Return the [X, Y] coordinate for the center point of the cell that contains the specified text.  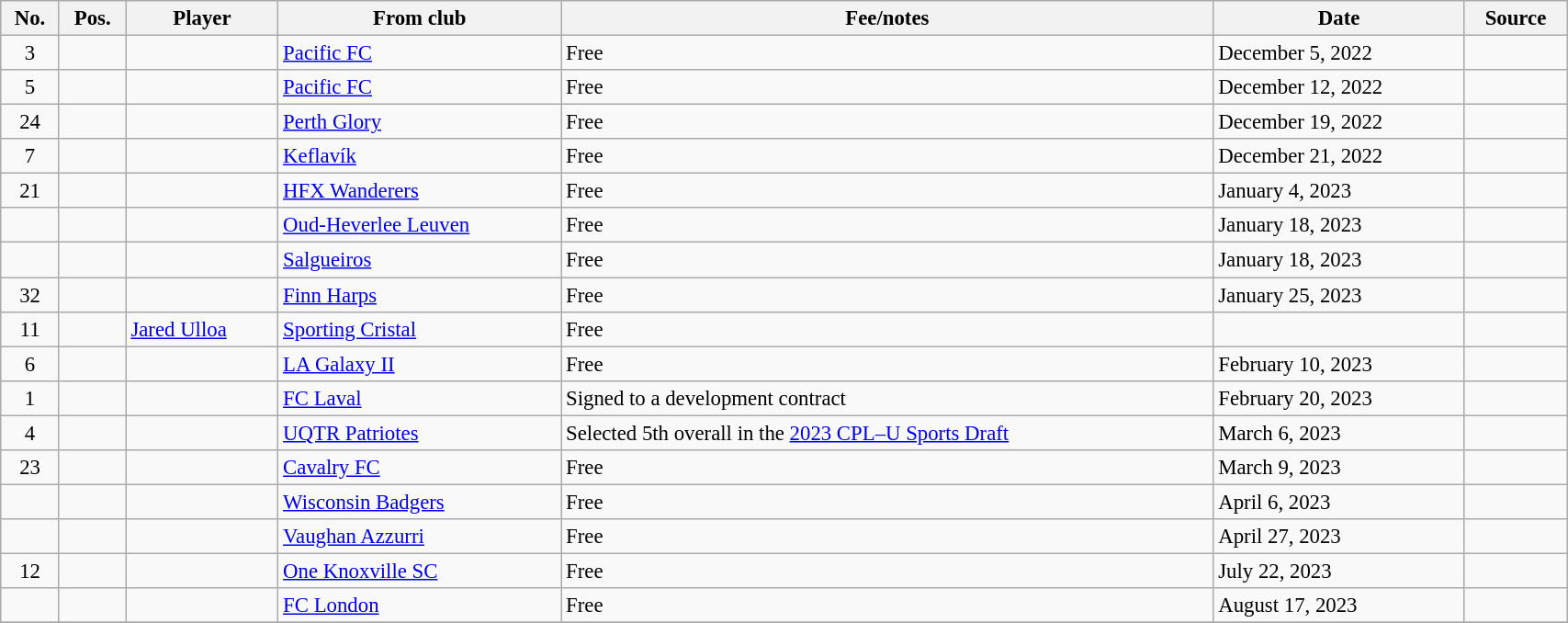
March 9, 2023 [1339, 468]
Player [202, 18]
LA Galaxy II [420, 364]
3 [30, 53]
4 [30, 433]
January 25, 2023 [1339, 295]
Signed to a development contract [887, 398]
March 6, 2023 [1339, 433]
February 20, 2023 [1339, 398]
December 5, 2022 [1339, 53]
24 [30, 122]
February 10, 2023 [1339, 364]
January 4, 2023 [1339, 191]
11 [30, 329]
Keflavík [420, 156]
Fee/notes [887, 18]
32 [30, 295]
Perth Glory [420, 122]
December 19, 2022 [1339, 122]
From club [420, 18]
April 6, 2023 [1339, 502]
12 [30, 571]
Date [1339, 18]
Salgueiros [420, 260]
FC Laval [420, 398]
UQTR Patriotes [420, 433]
6 [30, 364]
Source [1516, 18]
HFX Wanderers [420, 191]
July 22, 2023 [1339, 571]
One Knoxville SC [420, 571]
5 [30, 87]
FC London [420, 606]
21 [30, 191]
Pos. [92, 18]
August 17, 2023 [1339, 606]
Sporting Cristal [420, 329]
December 21, 2022 [1339, 156]
Wisconsin Badgers [420, 502]
Vaughan Azzurri [420, 537]
23 [30, 468]
April 27, 2023 [1339, 537]
Selected 5th overall in the 2023 CPL–U Sports Draft [887, 433]
1 [30, 398]
Oud-Heverlee Leuven [420, 225]
No. [30, 18]
7 [30, 156]
December 12, 2022 [1339, 87]
Cavalry FC [420, 468]
Jared Ulloa [202, 329]
Finn Harps [420, 295]
